From the cell containing the given text, extract its center point as [x, y] coordinate. 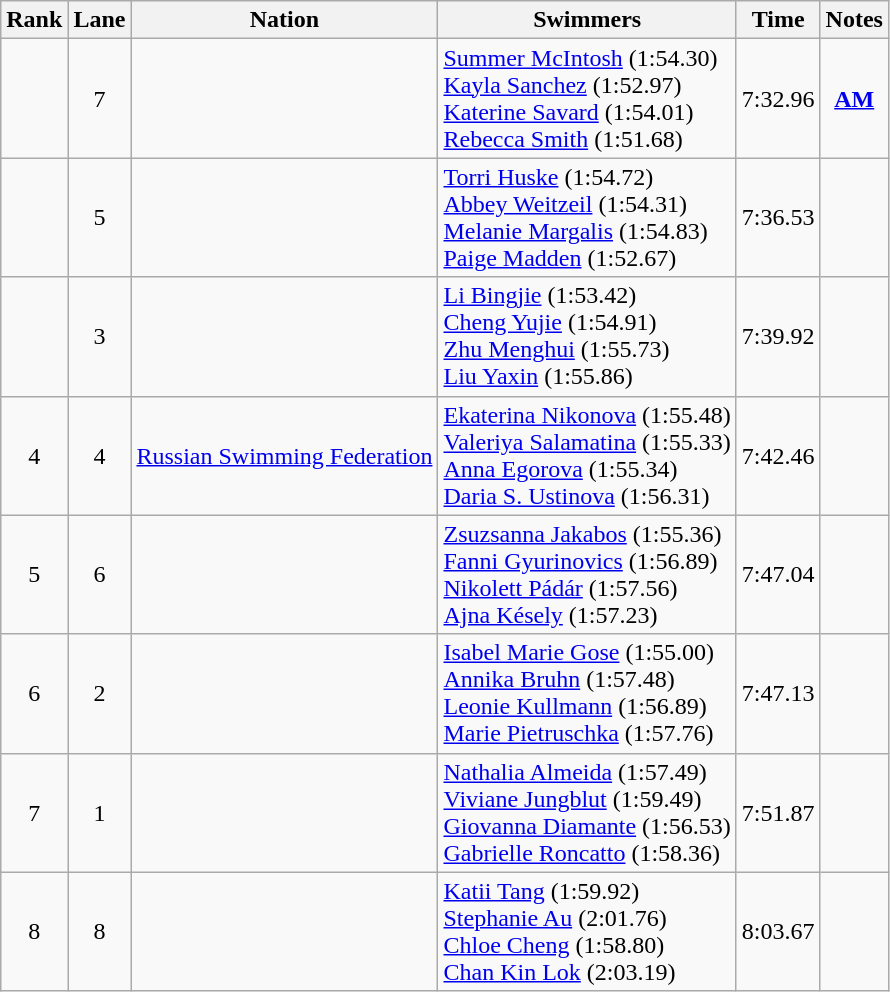
Rank [34, 20]
8:03.67 [778, 932]
Russian Swimming Federation [284, 456]
7:39.92 [778, 336]
Notes [854, 20]
7:32.96 [778, 98]
1 [100, 812]
Swimmers [587, 20]
Ekaterina Nikonova (1:55.48)Valeriya Salamatina (1:55.33)Anna Egorova (1:55.34)Daria S. Ustinova (1:56.31) [587, 456]
Summer McIntosh (1:54.30)Kayla Sanchez (1:52.97)Katerine Savard (1:54.01)Rebecca Smith (1:51.68) [587, 98]
Li Bingjie (1:53.42)Cheng Yujie (1:54.91)Zhu Menghui (1:55.73)Liu Yaxin (1:55.86) [587, 336]
Nation [284, 20]
3 [100, 336]
7:47.04 [778, 574]
Katii Tang (1:59.92)Stephanie Au (2:01.76)Chloe Cheng (1:58.80)Chan Kin Lok (2:03.19) [587, 932]
Nathalia Almeida (1:57.49)Viviane Jungblut (1:59.49)Giovanna Diamante (1:56.53)Gabrielle Roncatto (1:58.36) [587, 812]
2 [100, 694]
Torri Huske (1:54.72)Abbey Weitzeil (1:54.31)Melanie Margalis (1:54.83)Paige Madden (1:52.67) [587, 218]
7:36.53 [778, 218]
Isabel Marie Gose (1:55.00)Annika Bruhn (1:57.48)Leonie Kullmann (1:56.89)Marie Pietruschka (1:57.76) [587, 694]
AM [854, 98]
Time [778, 20]
7:42.46 [778, 456]
7:51.87 [778, 812]
Zsuzsanna Jakabos (1:55.36)Fanni Gyurinovics (1:56.89)Nikolett Pádár (1:57.56)Ajna Késely (1:57.23) [587, 574]
7:47.13 [778, 694]
Lane [100, 20]
